Determine the (x, y) coordinate at the center of the cell enclosing the given text.  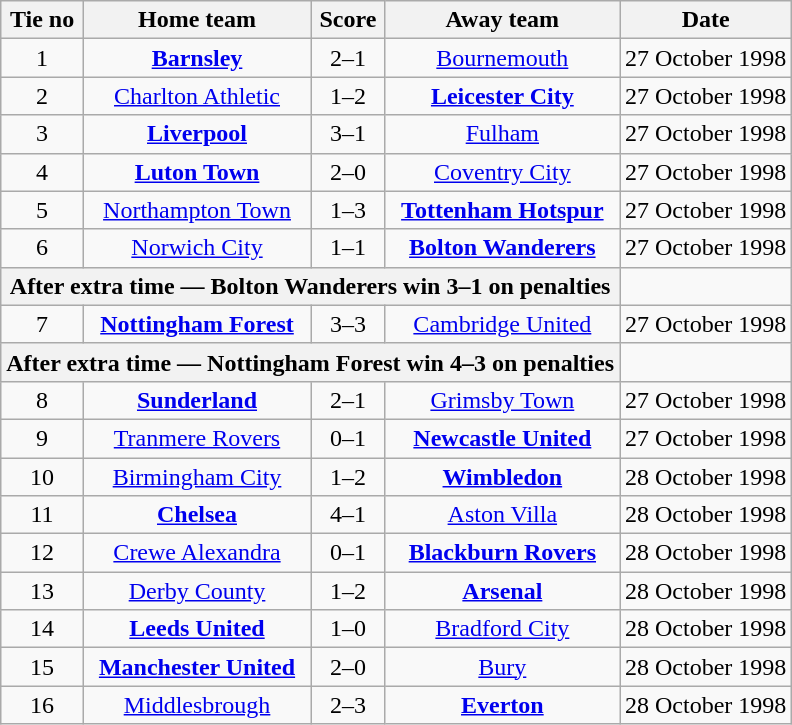
Coventry City (502, 172)
14 (42, 629)
Tie no (42, 20)
Birmingham City (196, 477)
Bolton Wanderers (502, 248)
5 (42, 210)
1 (42, 58)
3–1 (348, 134)
Aston Villa (502, 515)
Grimsby Town (502, 400)
Wimbledon (502, 477)
15 (42, 667)
After extra time — Nottingham Forest win 4–3 on penalties (310, 362)
Charlton Athletic (196, 96)
Bury (502, 667)
Arsenal (502, 591)
1–1 (348, 248)
Fulham (502, 134)
8 (42, 400)
6 (42, 248)
Away team (502, 20)
16 (42, 705)
3 (42, 134)
1–0 (348, 629)
Derby County (196, 591)
Blackburn Rovers (502, 553)
Liverpool (196, 134)
Leeds United (196, 629)
12 (42, 553)
4 (42, 172)
11 (42, 515)
Bournemouth (502, 58)
Chelsea (196, 515)
Tottenham Hotspur (502, 210)
3–3 (348, 324)
Sunderland (196, 400)
10 (42, 477)
7 (42, 324)
Nottingham Forest (196, 324)
13 (42, 591)
4–1 (348, 515)
9 (42, 438)
Date (706, 20)
Tranmere Rovers (196, 438)
Leicester City (502, 96)
Cambridge United (502, 324)
Bradford City (502, 629)
Manchester United (196, 667)
Middlesbrough (196, 705)
Home team (196, 20)
Newcastle United (502, 438)
Everton (502, 705)
Score (348, 20)
Norwich City (196, 248)
2–3 (348, 705)
1–3 (348, 210)
Luton Town (196, 172)
Northampton Town (196, 210)
2 (42, 96)
Crewe Alexandra (196, 553)
Barnsley (196, 58)
After extra time — Bolton Wanderers win 3–1 on penalties (310, 286)
